Determine the [x, y] coordinate at the center of the cell enclosing the given text.  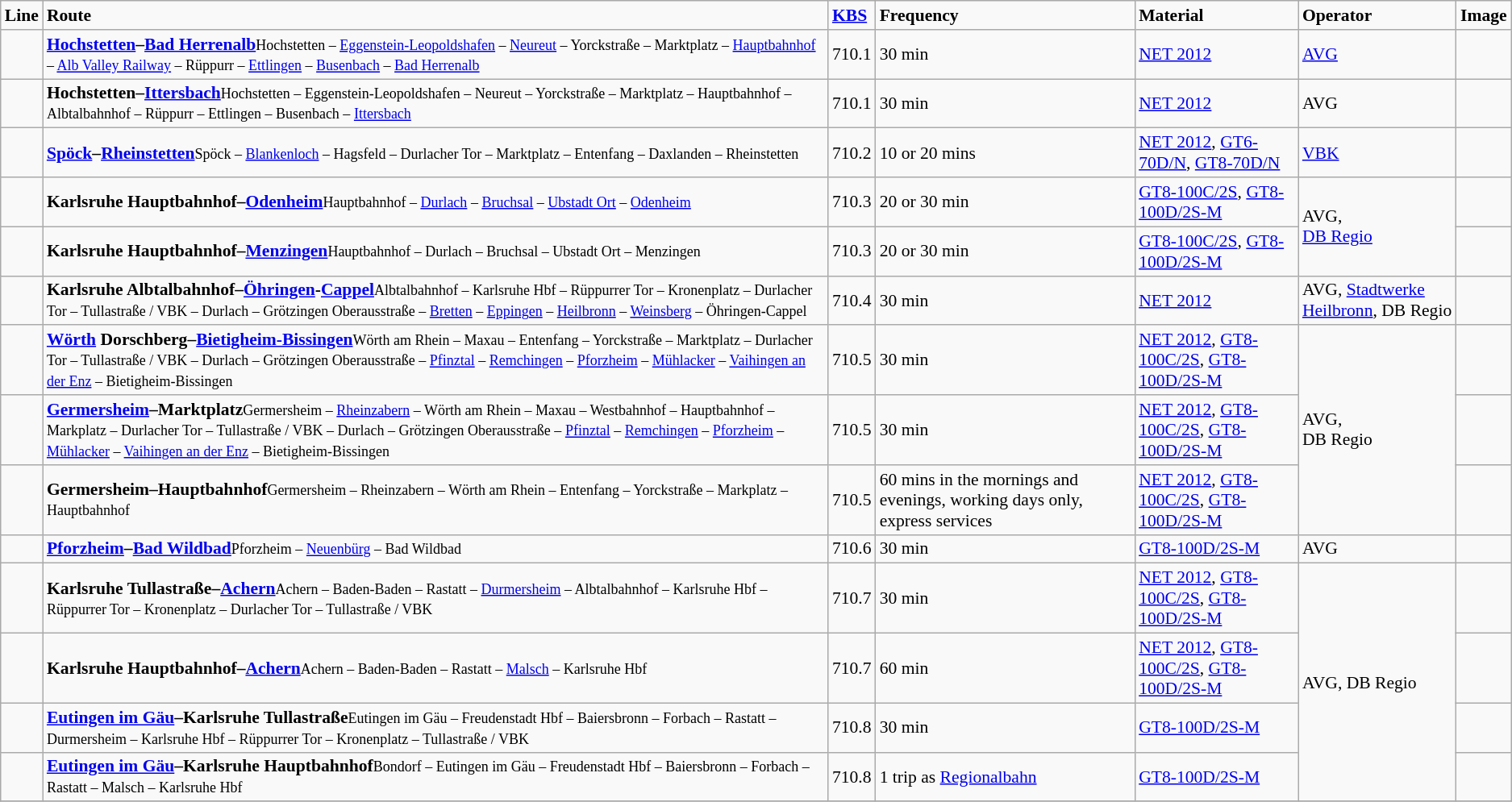
AVG, DB Regio [1377, 683]
Karlsruhe Hauptbahnhof–AchernAchern – Baden-Baden – Rastatt – Malsch – Karlsruhe Hbf [435, 669]
Germersheim–HauptbahnhofGermersheim – Rheinzabern – Wörth am Rhein – Entenfang – Yorckstraße – Markplatz – Hauptbahnhof [435, 500]
Route [435, 15]
Frequency [1006, 15]
Karlsruhe Hauptbahnhof–OdenheimHauptbahnhof – Durlach – Bruchsal – Ubstadt Ort – Odenheim [435, 202]
10 or 20 mins [1006, 153]
KBS [852, 15]
Karlsruhe Hauptbahnhof–MenzingenHauptbahnhof – Durlach – Bruchsal – Ubstadt Ort – Menzingen [435, 251]
Spöck–RheinstettenSpöck – Blankenloch – Hagsfeld – Durlacher Tor – Marktplatz – Entenfang – Daxlanden – Rheinstetten [435, 153]
AVG, Stadtwerke Heilbronn, DB Regio [1377, 300]
NET 2012, GT6-70D/N, GT8-70D/N [1216, 153]
Line [22, 15]
Image [1484, 15]
710.2 [852, 153]
60 mins in the mornings and evenings, working days only, express services [1006, 500]
VBK [1377, 153]
Operator [1377, 15]
710.4 [852, 300]
1 trip as Regionalbahn [1006, 777]
Material [1216, 15]
Pforzheim–Bad WildbadPforzheim – Neuenbürg – Bad Wildbad [435, 549]
710.6 [852, 549]
Eutingen im Gäu–Karlsruhe HauptbahnhofBondorf – Eutingen im Gäu – Freudenstadt Hbf – Baiersbronn – Forbach – Rastatt – Malsch – Karlsruhe Hbf [435, 777]
60 min [1006, 669]
